Locate the cell with the specified text and output its [x, y] center coordinate. 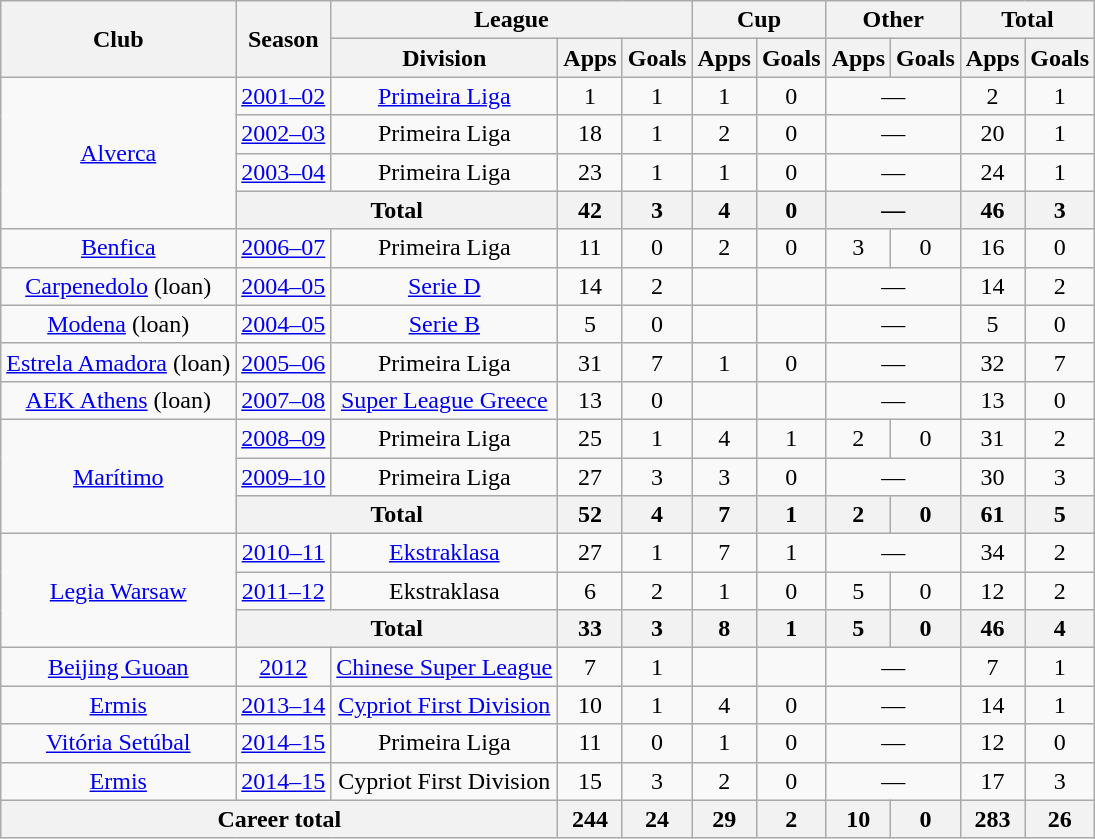
8 [724, 629]
Serie B [444, 324]
Beijing Guoan [118, 667]
42 [590, 210]
17 [992, 781]
33 [590, 629]
6 [590, 591]
Career total [280, 819]
2003–04 [284, 172]
2002–03 [284, 134]
283 [992, 819]
2007–08 [284, 400]
Division [444, 58]
25 [590, 438]
18 [590, 134]
Cup [759, 20]
Vitória Setúbal [118, 743]
Other [893, 20]
AEK Athens (loan) [118, 400]
Alverca [118, 153]
Chinese Super League [444, 667]
61 [992, 515]
2012 [284, 667]
Season [284, 39]
26 [1060, 819]
2005–06 [284, 362]
2001–02 [284, 96]
Carpenedolo (loan) [118, 286]
34 [992, 553]
15 [590, 781]
29 [724, 819]
Benfica [118, 248]
244 [590, 819]
Serie D [444, 286]
2006–07 [284, 248]
Super League Greece [444, 400]
23 [590, 172]
2008–09 [284, 438]
Legia Warsaw [118, 591]
30 [992, 477]
2013–14 [284, 705]
Modena (loan) [118, 324]
20 [992, 134]
16 [992, 248]
League [512, 20]
2011–12 [284, 591]
Estrela Amadora (loan) [118, 362]
2010–11 [284, 553]
52 [590, 515]
Club [118, 39]
2009–10 [284, 477]
Marítimo [118, 476]
32 [992, 362]
